Locate the cell with the specified text and output its (X, Y) center coordinate. 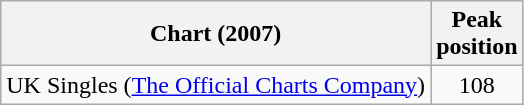
Peakposition (477, 34)
108 (477, 85)
Chart (2007) (216, 34)
UK Singles (The Official Charts Company) (216, 85)
